Determine the [x, y] coordinate at the center of the cell enclosing the given text.  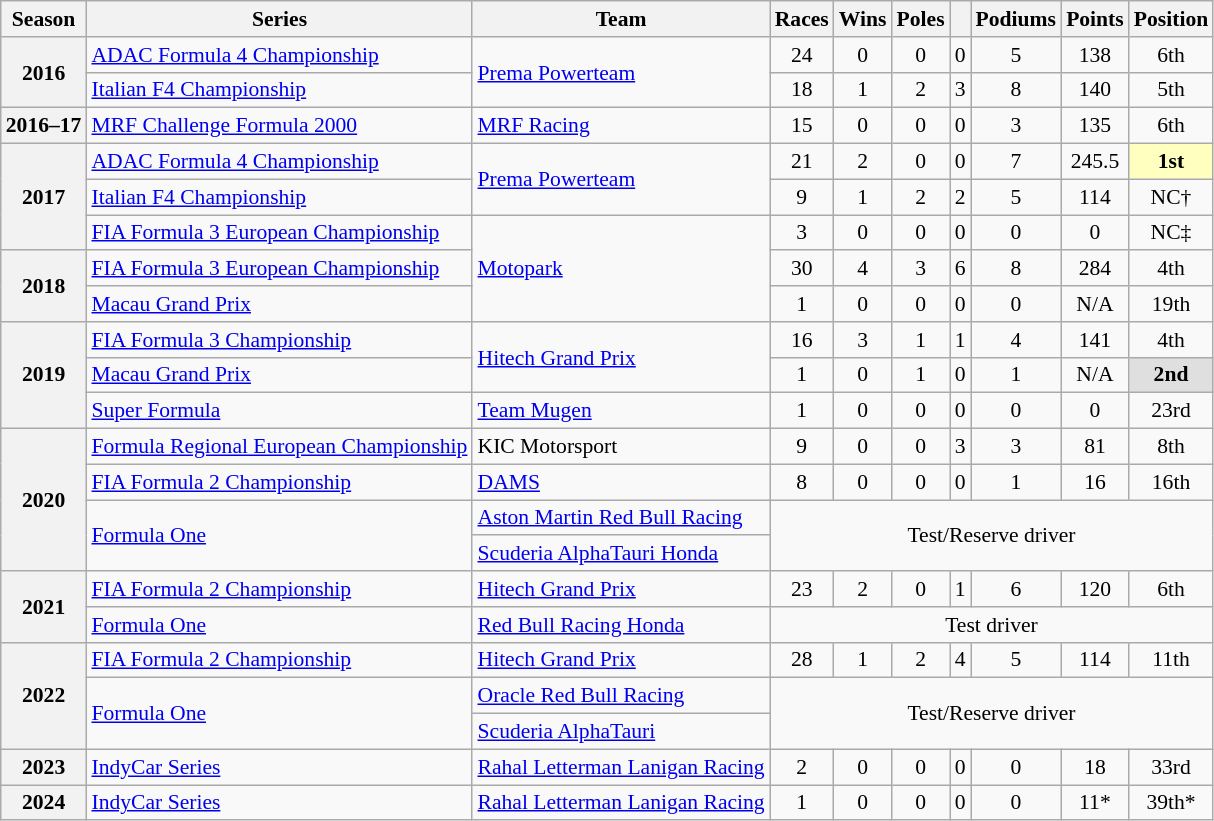
Super Formula [279, 411]
11th [1171, 660]
KIC Motorsport [620, 447]
Podiums [1016, 19]
2016–17 [44, 126]
NC† [1171, 197]
33rd [1171, 767]
MRF Challenge Formula 2000 [279, 126]
DAMS [620, 482]
Motopark [620, 268]
30 [802, 269]
Scuderia AlphaTauri Honda [620, 554]
Aston Martin Red Bull Racing [620, 518]
2019 [44, 376]
NC‡ [1171, 233]
Scuderia AlphaTauri [620, 732]
Season [44, 19]
2016 [44, 72]
FIA Formula 3 Championship [279, 340]
2020 [44, 500]
Series [279, 19]
2017 [44, 198]
140 [1095, 90]
Formula Regional European Championship [279, 447]
39th* [1171, 803]
23rd [1171, 411]
2021 [44, 606]
21 [802, 162]
Oracle Red Bull Racing [620, 696]
1st [1171, 162]
245.5 [1095, 162]
Points [1095, 19]
Poles [921, 19]
11* [1095, 803]
Red Bull Racing Honda [620, 625]
Team Mugen [620, 411]
7 [1016, 162]
Wins [863, 19]
5th [1171, 90]
23 [802, 589]
120 [1095, 589]
24 [802, 55]
19th [1171, 304]
Team [620, 19]
2024 [44, 803]
Position [1171, 19]
28 [802, 660]
16th [1171, 482]
8th [1171, 447]
141 [1095, 340]
15 [802, 126]
135 [1095, 126]
81 [1095, 447]
Races [802, 19]
2018 [44, 286]
138 [1095, 55]
MRF Racing [620, 126]
2023 [44, 767]
Test driver [992, 625]
284 [1095, 269]
2022 [44, 696]
2nd [1171, 375]
